Scan for the cell matching the given text and deliver its [x, y] coordinate at center. 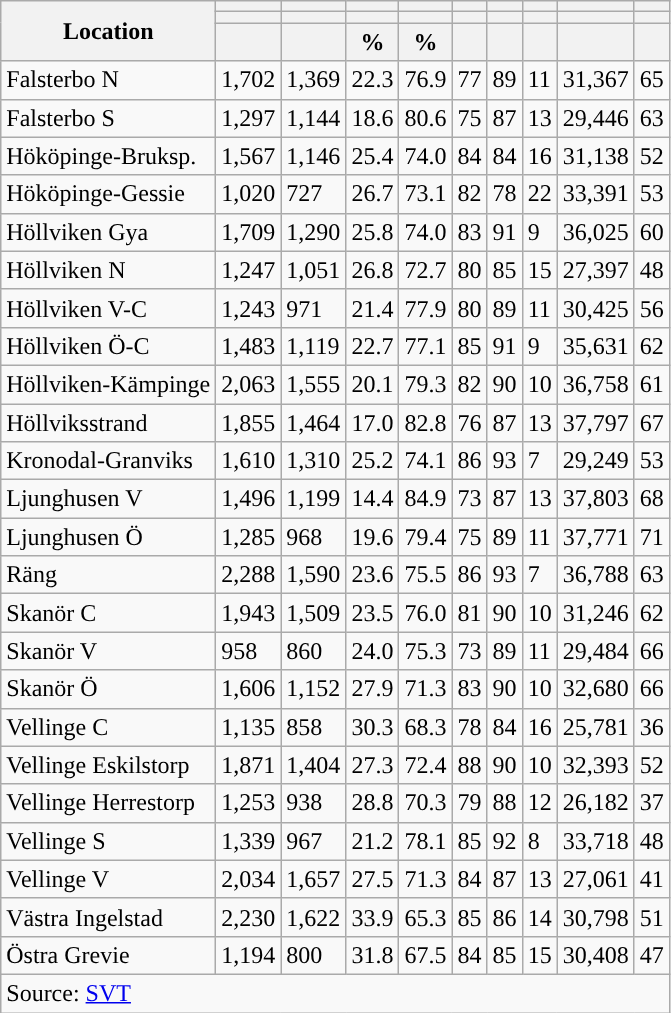
84.9 [426, 499]
958 [248, 651]
31,246 [596, 613]
18.6 [372, 118]
1,606 [248, 689]
1,622 [314, 917]
Höllviken V-C [108, 308]
967 [314, 841]
19.6 [372, 537]
33.9 [372, 917]
25,781 [596, 727]
72.7 [426, 270]
26.7 [372, 194]
23.5 [372, 613]
Vellinge Herrestorp [108, 803]
17.0 [372, 423]
26,182 [596, 803]
33,718 [596, 841]
Vellinge C [108, 727]
1,464 [314, 423]
Falsterbo S [108, 118]
27.9 [372, 689]
77 [470, 80]
47 [652, 955]
Hököpinge-Gessie [108, 194]
1,709 [248, 232]
36,025 [596, 232]
Höllviken N [108, 270]
61 [652, 384]
Kronodal-Granviks [108, 461]
67 [652, 423]
65 [652, 80]
1,496 [248, 499]
1,135 [248, 727]
727 [314, 194]
73.1 [426, 194]
1,144 [314, 118]
1,152 [314, 689]
27,061 [596, 879]
68 [652, 499]
25.2 [372, 461]
1,871 [248, 765]
31,367 [596, 80]
77.1 [426, 346]
12 [540, 803]
1,567 [248, 156]
75.5 [426, 575]
1,285 [248, 537]
21.4 [372, 308]
Skanör Ö [108, 689]
30,425 [596, 308]
31,138 [596, 156]
2,288 [248, 575]
81 [470, 613]
Vellinge Eskilstorp [108, 765]
Räng [108, 575]
858 [314, 727]
74.1 [426, 461]
37,803 [596, 499]
22 [540, 194]
Location [108, 31]
1,702 [248, 80]
Source: SVT [336, 993]
32,680 [596, 689]
14 [540, 917]
1,297 [248, 118]
1,610 [248, 461]
29,249 [596, 461]
Skanör C [108, 613]
36 [652, 727]
Falsterbo N [108, 80]
1,404 [314, 765]
1,855 [248, 423]
Höllviken-Kämpinge [108, 384]
1,194 [248, 955]
14.4 [372, 499]
76 [470, 423]
27,397 [596, 270]
971 [314, 308]
41 [652, 879]
67.5 [426, 955]
1,943 [248, 613]
56 [652, 308]
1,509 [314, 613]
79.3 [426, 384]
30.3 [372, 727]
23.6 [372, 575]
25.4 [372, 156]
27.5 [372, 879]
32,393 [596, 765]
78.1 [426, 841]
Vellinge S [108, 841]
80.6 [426, 118]
800 [314, 955]
33,391 [596, 194]
36,788 [596, 575]
1,555 [314, 384]
2,230 [248, 917]
Höllviken Ö-C [108, 346]
1,657 [314, 879]
36,758 [596, 384]
29,446 [596, 118]
1,310 [314, 461]
37,797 [596, 423]
72.4 [426, 765]
1,247 [248, 270]
1,339 [248, 841]
1,051 [314, 270]
68.3 [426, 727]
79.4 [426, 537]
1,590 [314, 575]
2,034 [248, 879]
1,146 [314, 156]
Höllviken Gya [108, 232]
76.0 [426, 613]
968 [314, 537]
60 [652, 232]
22.7 [372, 346]
1,290 [314, 232]
27.3 [372, 765]
1,253 [248, 803]
75.3 [426, 651]
8 [540, 841]
24.0 [372, 651]
37 [652, 803]
860 [314, 651]
Östra Grevie [108, 955]
21.2 [372, 841]
938 [314, 803]
1,483 [248, 346]
65.3 [426, 917]
1,020 [248, 194]
1,119 [314, 346]
31.8 [372, 955]
22.3 [372, 80]
77.9 [426, 308]
Västra Ingelstad [108, 917]
28.8 [372, 803]
Skanör V [108, 651]
Hököpinge-Bruksp. [108, 156]
20.1 [372, 384]
82.8 [426, 423]
26.8 [372, 270]
30,798 [596, 917]
Höllviksstrand [108, 423]
71 [652, 537]
1,199 [314, 499]
2,063 [248, 384]
92 [504, 841]
1,243 [248, 308]
30,408 [596, 955]
35,631 [596, 346]
79 [470, 803]
29,484 [596, 651]
1,369 [314, 80]
76.9 [426, 80]
37,771 [596, 537]
Vellinge V [108, 879]
70.3 [426, 803]
Ljunghusen Ö [108, 537]
25.8 [372, 232]
51 [652, 917]
Ljunghusen V [108, 499]
